Detect which cell encompasses the target text, then output its (x, y) center coordinate. 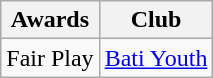
Bati Youth (156, 58)
Awards (50, 20)
Club (156, 20)
Fair Play (50, 58)
